Provide the [x, y] coordinate of the cell's center where the given text is located.  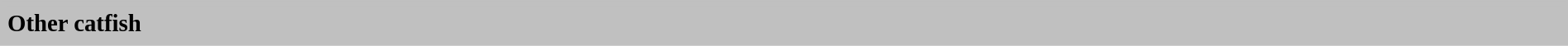
Other catfish [784, 23]
